Find where the given text appears and provide that cell's center as (X, Y) coordinate. 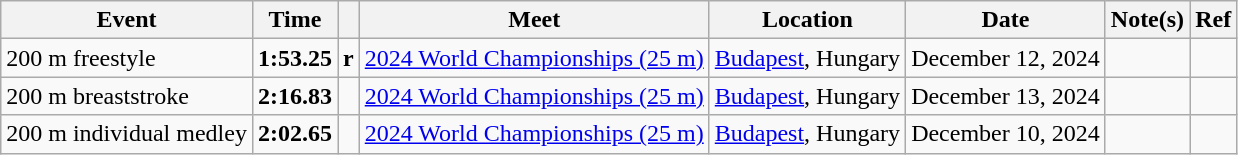
2:16.83 (294, 96)
December 12, 2024 (1006, 58)
Note(s) (1147, 20)
December 10, 2024 (1006, 134)
Time (294, 20)
Location (807, 20)
Meet (534, 20)
1:53.25 (294, 58)
r (349, 58)
200 m individual medley (127, 134)
Ref (1214, 20)
Date (1006, 20)
2:02.65 (294, 134)
200 m freestyle (127, 58)
Event (127, 20)
December 13, 2024 (1006, 96)
200 m breaststroke (127, 96)
